Output the (x, y) coordinate of the center of the cell containing the given text.  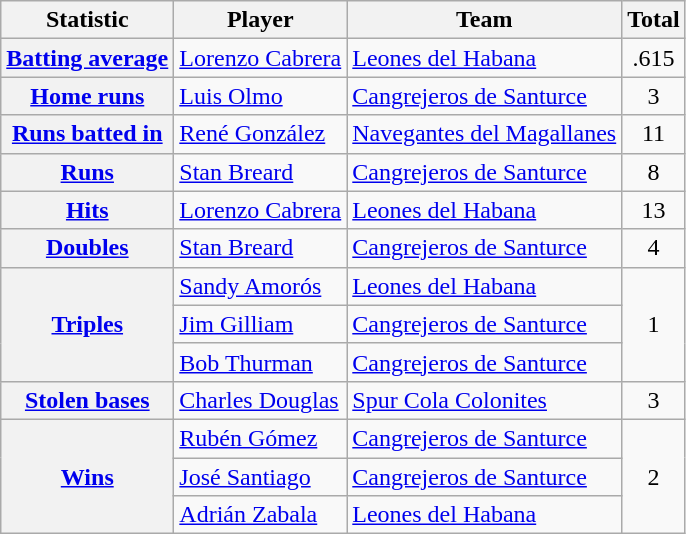
8 (654, 172)
Bob Thurman (260, 362)
Doubles (88, 248)
1 (654, 324)
Statistic (88, 20)
Stolen bases (88, 400)
.615 (654, 58)
Jim Gilliam (260, 324)
René González (260, 134)
Charles Douglas (260, 400)
José Santiago (260, 477)
Hits (88, 210)
2 (654, 476)
Team (484, 20)
Runs (88, 172)
Total (654, 20)
Batting average (88, 58)
Rubén Gómez (260, 438)
Luis Olmo (260, 96)
Home runs (88, 96)
Spur Cola Colonites (484, 400)
Triples (88, 324)
Navegantes del Magallanes (484, 134)
13 (654, 210)
Adrián Zabala (260, 515)
4 (654, 248)
Wins (88, 476)
Runs batted in (88, 134)
Player (260, 20)
11 (654, 134)
Sandy Amorós (260, 286)
